Output the [X, Y] coordinate of the center of the cell containing the given text.  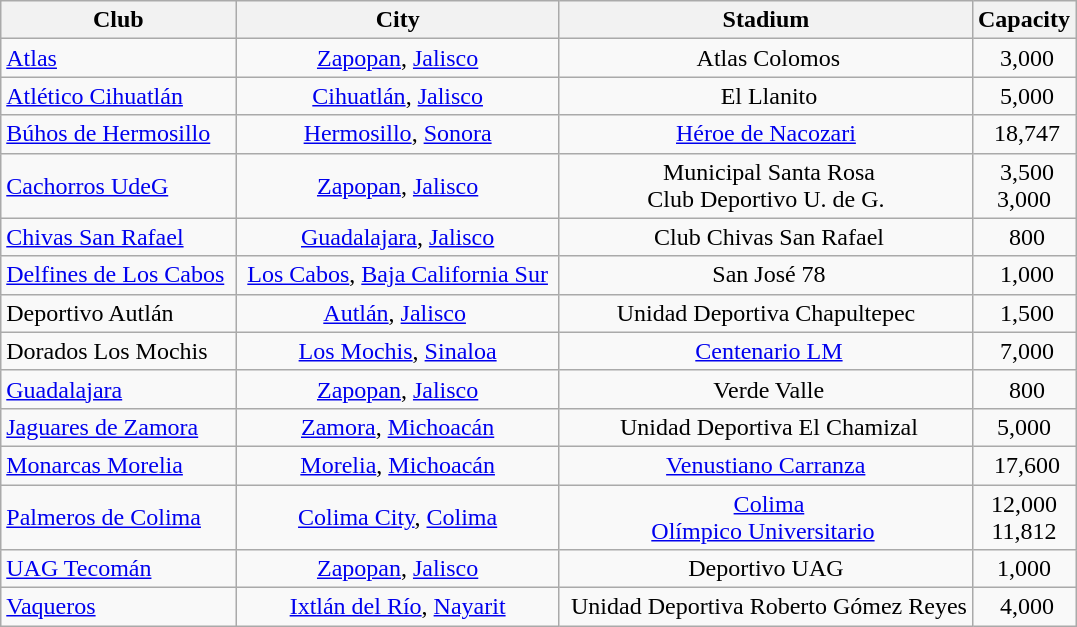
Club [118, 20]
Club Chivas San Rafael [766, 237]
Autlán, Jalisco [398, 313]
Chivas San Rafael [118, 237]
City [398, 20]
Verde Valle [766, 389]
Municipal Santa RosaClub Deportivo U. de G. [766, 186]
Los Cabos, Baja California Sur [398, 275]
1,500 [1024, 313]
Atlas [118, 58]
Unidad Deportiva El Chamizal [766, 427]
Colima City, Colima [398, 516]
UAG Tecomán [118, 569]
Unidad Deportiva Roberto Gómez Reyes [766, 607]
Centenario LM [766, 351]
Vaqueros [118, 607]
Delfines de Los Cabos [118, 275]
Dorados Los Mochis [118, 351]
Deportivo UAG [766, 569]
Cachorros UdeG [118, 186]
Atlas Colomos [766, 58]
Monarcas Morelia [118, 465]
3,5003,000 [1024, 186]
Capacity [1024, 20]
Stadium [766, 20]
3,000 [1024, 58]
Héroe de Nacozari [766, 134]
12,00011,812 [1024, 516]
Atlético Cihuatlán [118, 96]
7,000 [1024, 351]
Jaguares de Zamora [118, 427]
Zamora, Michoacán [398, 427]
Hermosillo, Sonora [398, 134]
4,000 [1024, 607]
Unidad Deportiva Chapultepec [766, 313]
Los Mochis, Sinaloa [398, 351]
Búhos de Hermosillo [118, 134]
Ixtlán del Río, Nayarit [398, 607]
El Llanito [766, 96]
San José 78 [766, 275]
Venustiano Carranza [766, 465]
Guadalajara, Jalisco [398, 237]
Morelia, Michoacán [398, 465]
Palmeros de Colima [118, 516]
18,747 [1024, 134]
Deportivo Autlán [118, 313]
ColimaOlímpico Universitario [766, 516]
17,600 [1024, 465]
Cihuatlán, Jalisco [398, 96]
Guadalajara [118, 389]
